Find where the given text appears and provide that cell's center as [x, y] coordinate. 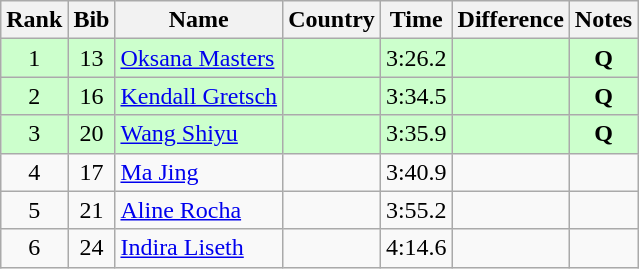
3:26.2 [416, 58]
3:35.9 [416, 134]
16 [92, 96]
Wang Shiyu [199, 134]
Bib [92, 20]
Time [416, 20]
6 [34, 248]
3 [34, 134]
Aline Rocha [199, 210]
1 [34, 58]
17 [92, 172]
Difference [510, 20]
3:34.5 [416, 96]
5 [34, 210]
Oksana Masters [199, 58]
3:40.9 [416, 172]
Ma Jing [199, 172]
4 [34, 172]
Notes [603, 20]
Name [199, 20]
Indira Liseth [199, 248]
2 [34, 96]
Rank [34, 20]
Country [332, 20]
13 [92, 58]
20 [92, 134]
4:14.6 [416, 248]
Kendall Gretsch [199, 96]
3:55.2 [416, 210]
21 [92, 210]
24 [92, 248]
